Return (x, y) of the center of cell containing provided text 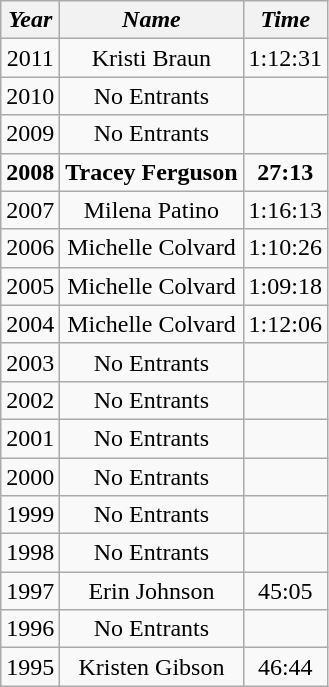
2009 (30, 134)
1:16:13 (285, 210)
2005 (30, 286)
1997 (30, 591)
1996 (30, 629)
Kristi Braun (152, 58)
1:10:26 (285, 248)
Time (285, 20)
Erin Johnson (152, 591)
2010 (30, 96)
2006 (30, 248)
2000 (30, 477)
Tracey Ferguson (152, 172)
1:12:06 (285, 324)
2011 (30, 58)
1999 (30, 515)
2007 (30, 210)
46:44 (285, 667)
2003 (30, 362)
27:13 (285, 172)
45:05 (285, 591)
Milena Patino (152, 210)
1995 (30, 667)
1998 (30, 553)
Name (152, 20)
2004 (30, 324)
2002 (30, 400)
Year (30, 20)
2001 (30, 438)
1:09:18 (285, 286)
2008 (30, 172)
Kristen Gibson (152, 667)
1:12:31 (285, 58)
